Search for the cell housing the specified text and yield its [X, Y] center coordinate. 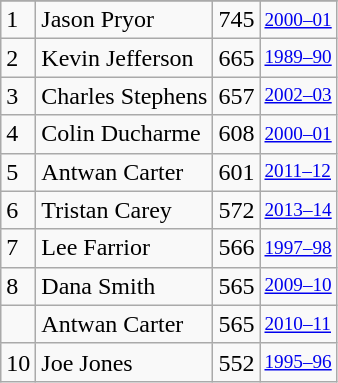
665 [236, 58]
572 [236, 210]
566 [236, 248]
Kevin Jefferson [124, 58]
4 [18, 134]
608 [236, 134]
1997–98 [298, 248]
8 [18, 286]
745 [236, 20]
1 [18, 20]
2013–14 [298, 210]
Jason Pryor [124, 20]
5 [18, 172]
Lee Farrior [124, 248]
7 [18, 248]
2010–11 [298, 324]
1989–90 [298, 58]
2 [18, 58]
Colin Ducharme [124, 134]
601 [236, 172]
3 [18, 96]
2009–10 [298, 286]
552 [236, 362]
6 [18, 210]
Tristan Carey [124, 210]
Dana Smith [124, 286]
2002–03 [298, 96]
Charles Stephens [124, 96]
1995–96 [298, 362]
2011–12 [298, 172]
10 [18, 362]
Joe Jones [124, 362]
657 [236, 96]
